Pinpoint the cell where the given text exists, returning its (x, y) midpoint coordinate. 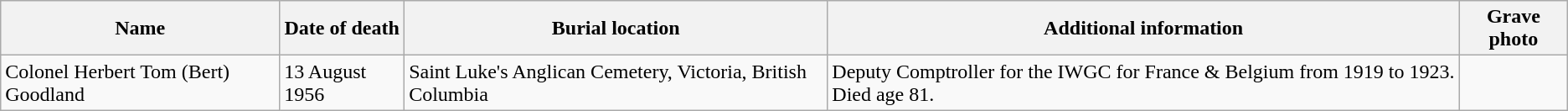
Burial location (616, 29)
Saint Luke's Anglican Cemetery, Victoria, British Columbia (616, 82)
Deputy Comptroller for the IWGC for France & Belgium from 1919 to 1923. Died age 81. (1144, 82)
Date of death (342, 29)
Additional information (1144, 29)
Colonel Herbert Tom (Bert) Goodland (141, 82)
13 August 1956 (342, 82)
Name (141, 29)
Grave photo (1513, 29)
